Determine the [X, Y] coordinate at the center of the cell enclosing the given text.  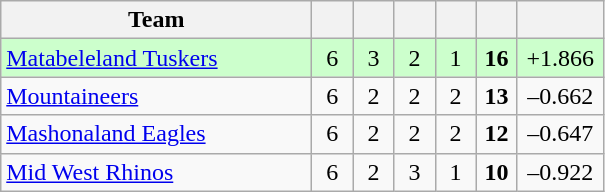
Mid West Rhinos [156, 172]
–0.647 [560, 134]
Matabeleland Tuskers [156, 58]
12 [496, 134]
–0.662 [560, 96]
+1.866 [560, 58]
Team [156, 20]
10 [496, 172]
16 [496, 58]
Mashonaland Eagles [156, 134]
Mountaineers [156, 96]
–0.922 [560, 172]
13 [496, 96]
